Determine the [x, y] coordinate at the center of the cell enclosing the given text.  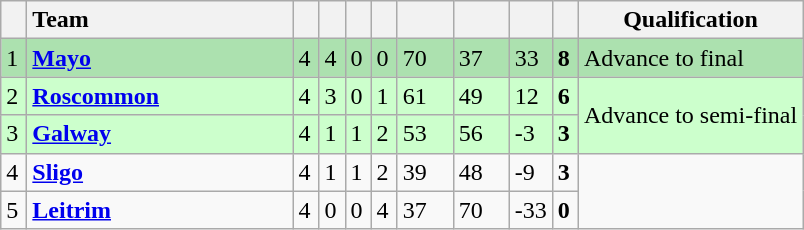
56 [481, 134]
5 [14, 210]
Qualification [690, 20]
Sligo [160, 172]
Leitrim [160, 210]
49 [481, 96]
6 [565, 96]
Advance to final [690, 58]
Roscommon [160, 96]
53 [425, 134]
-33 [530, 210]
-3 [530, 134]
8 [565, 58]
33 [530, 58]
61 [425, 96]
39 [425, 172]
12 [530, 96]
Mayo [160, 58]
Team [160, 20]
48 [481, 172]
Galway [160, 134]
Advance to semi-final [690, 115]
-9 [530, 172]
